Capture the cell that displays the provided text and extract its [X, Y] central coordinate. 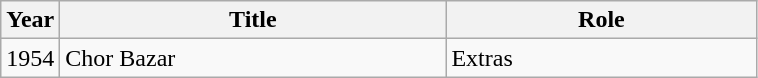
Title [253, 20]
Chor Bazar [253, 58]
1954 [30, 58]
Role [602, 20]
Year [30, 20]
Extras [602, 58]
